Find where the given text appears and provide that cell's center as [X, Y] coordinate. 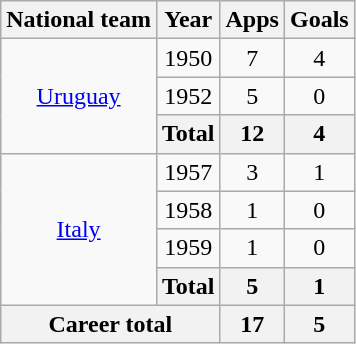
Career total [110, 324]
7 [252, 58]
1957 [188, 172]
Uruguay [79, 96]
1959 [188, 248]
National team [79, 20]
Goals [319, 20]
1952 [188, 96]
Apps [252, 20]
1958 [188, 210]
3 [252, 172]
Italy [79, 229]
1950 [188, 58]
Year [188, 20]
17 [252, 324]
12 [252, 134]
